Search for the cell housing the specified text and yield its [x, y] center coordinate. 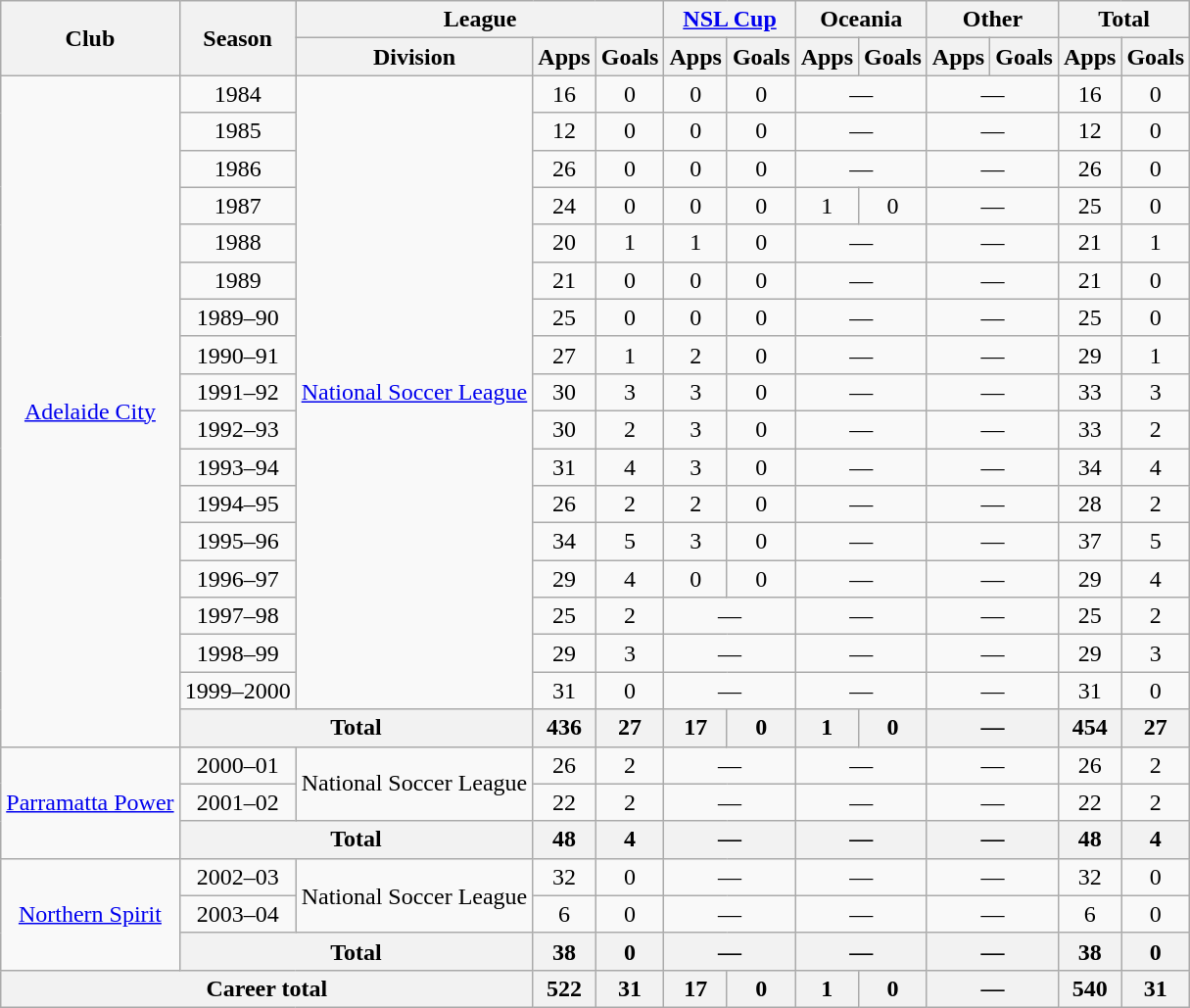
2000–01 [237, 765]
League [480, 20]
2002–03 [237, 877]
1993–94 [237, 467]
1988 [237, 243]
Other [992, 20]
Season [237, 38]
2001–02 [237, 802]
522 [564, 988]
1985 [237, 131]
NSL Cup [730, 20]
Parramatta Power [90, 802]
1989 [237, 280]
1996–97 [237, 579]
1991–92 [237, 392]
28 [1089, 504]
1990–91 [237, 355]
1999–2000 [237, 691]
540 [1089, 988]
1998–99 [237, 653]
1994–95 [237, 504]
20 [564, 243]
1986 [237, 168]
1984 [237, 94]
24 [564, 206]
1992–93 [237, 429]
37 [1089, 542]
1997–98 [237, 616]
1989–90 [237, 317]
2003–04 [237, 914]
436 [564, 728]
Northern Spirit [90, 914]
Adelaide City [90, 411]
1987 [237, 206]
1995–96 [237, 542]
Career total [266, 988]
Club [90, 38]
Division [414, 57]
454 [1089, 728]
Oceania [861, 20]
